From the cell containing the given text, extract its center point as (x, y) coordinate. 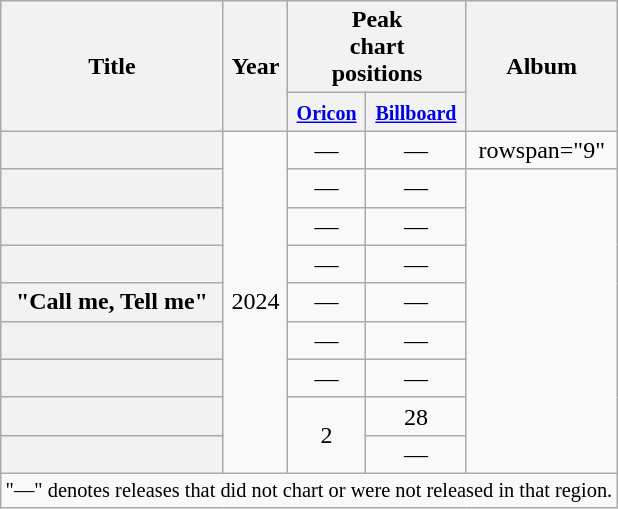
Oricon (327, 112)
Billboard (416, 112)
Title (112, 66)
2024 (256, 302)
"—" denotes releases that did not chart or were not released in that region. (309, 490)
rowspan="9" (542, 150)
"Call me, Tell me" (112, 302)
28 (416, 416)
2 (327, 435)
Year (256, 66)
Album (542, 66)
Peak chart positions (378, 47)
